Pinpoint the cell where the given text exists, returning its [x, y] midpoint coordinate. 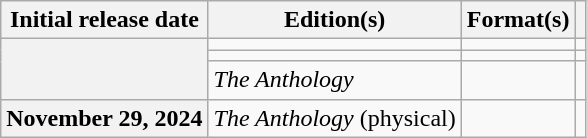
Initial release date [104, 20]
Format(s) [518, 20]
The Anthology (physical) [334, 118]
November 29, 2024 [104, 118]
Edition(s) [334, 20]
The Anthology [334, 80]
